Extract the (x, y) coordinate from the center of the cell holding the provided text.  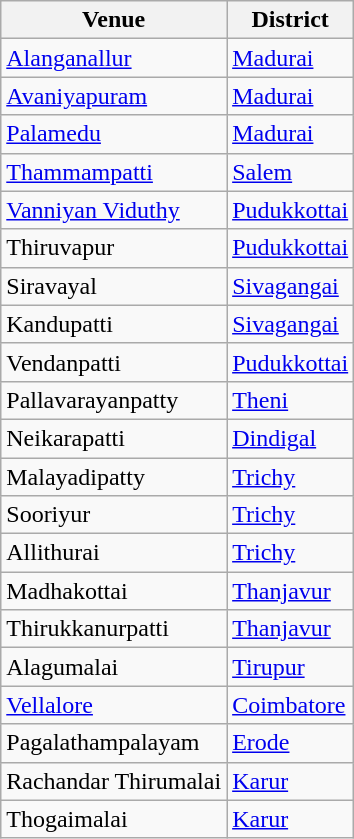
Madhakottai (114, 591)
Avaniyapuram (114, 96)
Thogaimalai (114, 819)
Malayadipatty (114, 477)
Thammampatti (114, 172)
Alanganallur (114, 58)
Venue (114, 20)
Siravayal (114, 286)
Thiruvapur (114, 248)
Pagalathampalayam (114, 743)
Allithurai (114, 553)
Rachandar Thirumalai (114, 781)
Erode (290, 743)
Dindigal (290, 438)
Vellalore (114, 705)
Theni (290, 400)
Kandupatti (114, 324)
Tirupur (290, 667)
Coimbatore (290, 705)
Sooriyur (114, 515)
District (290, 20)
Salem (290, 172)
Vanniyan Viduthy (114, 210)
Neikarapatti (114, 438)
Thirukkanurpatti (114, 629)
Vendanpatti (114, 362)
Palamedu (114, 134)
Alagumalai (114, 667)
Pallavarayanpatty (114, 400)
